Return (x, y) of the center of cell containing provided text 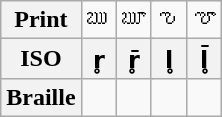
ౡ (204, 20)
ౠ (134, 20)
ISO (41, 59)
Print (41, 20)
l̥ (168, 59)
Braille (41, 97)
r̥ (98, 59)
l̥̄ (204, 59)
ఋ (98, 20)
ఌ (168, 20)
r̥̄ (134, 59)
